Pinpoint the cell where the given text exists, returning its (x, y) midpoint coordinate. 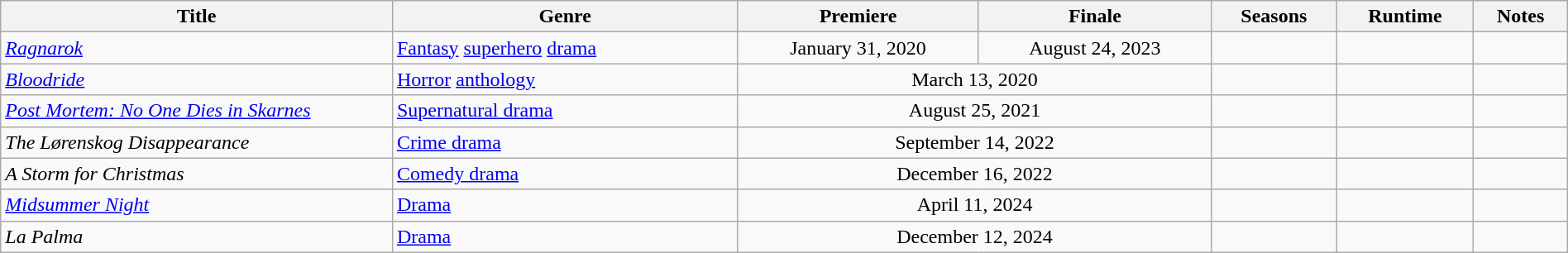
Premiere (858, 17)
April 11, 2024 (974, 205)
Supernatural drama (565, 111)
December 12, 2024 (974, 236)
September 14, 2022 (974, 142)
A Storm for Christmas (197, 174)
Finale (1095, 17)
Midsummer Night (197, 205)
August 24, 2023 (1095, 48)
Post Mortem: No One Dies in Skarnes (197, 111)
Crime drama (565, 142)
Bloodride (197, 79)
Fantasy superhero drama (565, 48)
La Palma (197, 236)
March 13, 2020 (974, 79)
December 16, 2022 (974, 174)
Title (197, 17)
Runtime (1405, 17)
Notes (1520, 17)
Seasons (1274, 17)
Horror anthology (565, 79)
January 31, 2020 (858, 48)
Ragnarok (197, 48)
The Lørenskog Disappearance (197, 142)
Genre (565, 17)
Comedy drama (565, 174)
August 25, 2021 (974, 111)
